Output the [X, Y] coordinate of the center of the cell containing the given text.  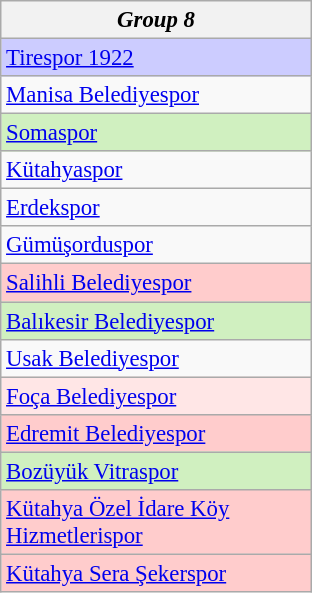
Manisa Belediyespor [156, 95]
Tirespor 1922 [156, 58]
Foça Belediyespor [156, 396]
Erdekspor [156, 208]
Balıkesir Belediyespor [156, 321]
Kütahya Sera Şekerspor [156, 573]
Bozüyük Vitraspor [156, 471]
Gümüşorduspor [156, 245]
Usak Belediyespor [156, 358]
Group 8 [156, 20]
Kütahya Özel İdare Köy Hizmetlerispor [156, 522]
Somaspor [156, 133]
Salihli Belediyespor [156, 283]
Kütahyaspor [156, 170]
Edremit Belediyespor [156, 433]
